Locate the cell with the specified text and output its [x, y] center coordinate. 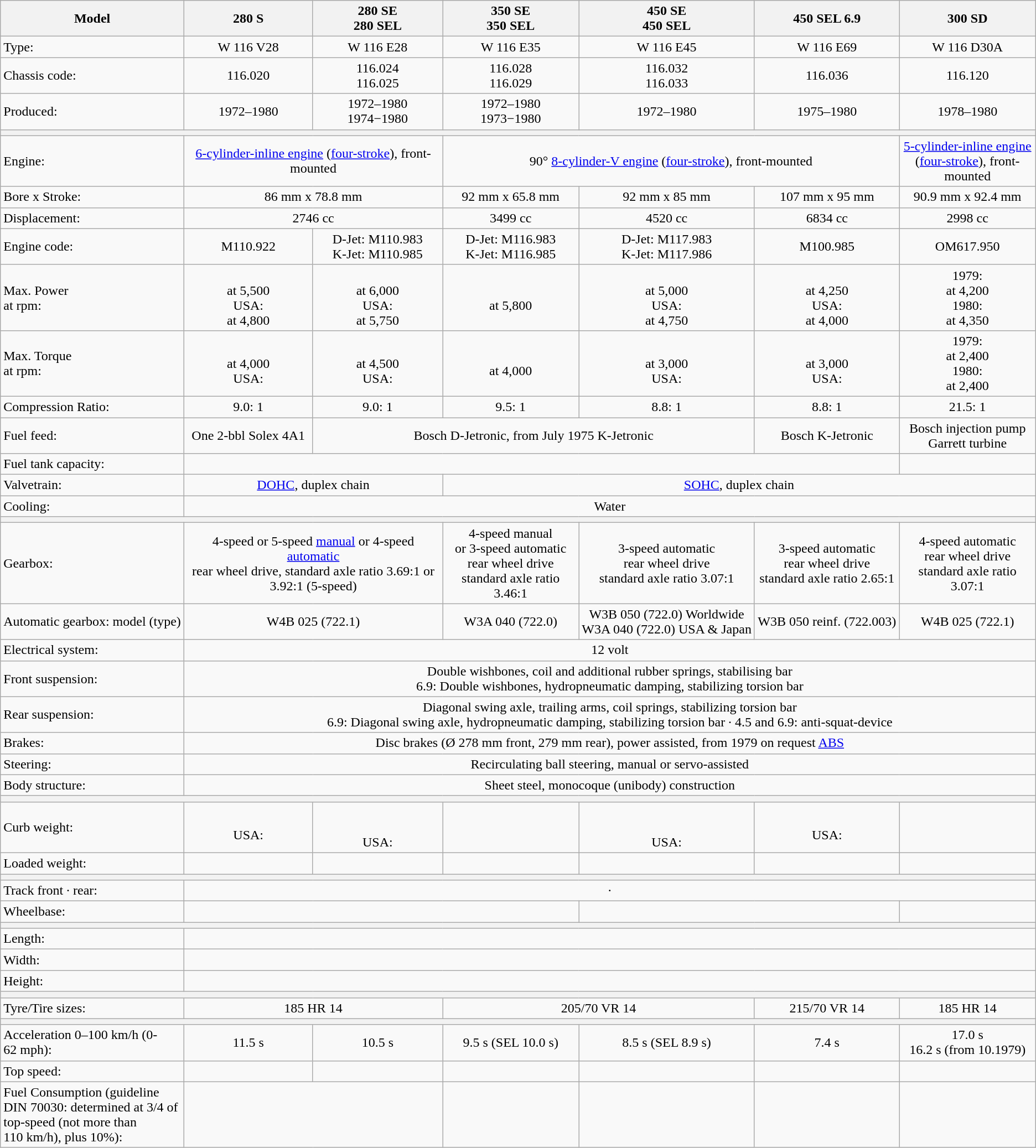
W 116 E45 [667, 47]
8.5 s (SEL 8.9 s) [667, 1042]
Automatic gearbox: model (type) [92, 622]
2998 cc [967, 218]
90.9 mm x 92.4 mm [967, 197]
4-speed automatic rear wheel drive standard axle ratio 3.07:1 [967, 563]
at 4,000 USA: [248, 363]
Displacement: [92, 218]
86 mm x 78.8 mm [313, 197]
300 SD [967, 19]
DOHC, duplex chain [313, 485]
Tyre/Tire sizes: [92, 1008]
Height: [92, 981]
2746 cc [313, 218]
1972–1980 1973−1980 [511, 112]
Length: [92, 939]
10.5 s [377, 1042]
Compression Ratio: [92, 407]
1978–1980 [967, 112]
Acceleration 0–100 km/h (0-62 mph): [92, 1042]
W3A 040 (722.0) [511, 622]
D-Jet: M116.983 K-Jet: M116.985 [511, 247]
W 116 E28 [377, 47]
7.4 s [827, 1042]
5-cylinder-inline engine (four-stroke), front-mounted [967, 161]
Fuel feed: [92, 435]
1975–1980 [827, 112]
3-speed automatic rear wheel drive standard axle ratio 2.65:1 [827, 563]
Engine code: [92, 247]
D-Jet: M110.983 K-Jet: M110.985 [377, 247]
Electrical system: [92, 650]
116.032 116.033 [667, 75]
1972–1980 1974−1980 [377, 112]
Chassis code: [92, 75]
Sheet steel, monocoque (unibody) construction [610, 785]
W3B 050 (722.0) Worldwide W3A 040 (722.0) USA & Japan [667, 622]
205/70 VR 14 [599, 1008]
at 6,000 USA: at 5,750 [377, 298]
9.5 s (SEL 10.0 s) [511, 1042]
Rear suspension: [92, 715]
D-Jet: M117.983 K-Jet: M117.986 [667, 247]
SOHC, duplex chain [739, 485]
116.120 [967, 75]
Width: [92, 960]
Body structure: [92, 785]
Water [610, 506]
4-speed or 5-speed manual or 4-speed automatic rear wheel drive, standard axle ratio 3.69:1 or 3.92:1 (5-speed) [313, 563]
Cooling: [92, 506]
107 mm x 95 mm [827, 197]
21.5: 1 [967, 407]
at 5,500 USA: at 4,800 [248, 298]
12 volt [610, 650]
17.0 s16.2 s (from 10.1979) [967, 1042]
W 116 D30A [967, 47]
1979: at 4,200 1980: at 4,350 [967, 298]
280 S [248, 19]
Track front · rear: [92, 891]
Gearbox: [92, 563]
90° 8-cylinder-V engine (four-stroke), front-mounted [671, 161]
OM617.950 [967, 247]
116.020 [248, 75]
6834 cc [827, 218]
Wheelbase: [92, 912]
Max. Powerat rpm: [92, 298]
3499 cc [511, 218]
Curb weight: [92, 827]
at 4,500 USA: [377, 363]
Type: [92, 47]
215/70 VR 14 [827, 1008]
9.5: 1 [511, 407]
Max. Torqueat rpm: [92, 363]
at 4,000 [511, 363]
Bosch D-Jetronic, from July 1975 K-Jetronic [533, 435]
Model [92, 19]
· [610, 891]
450 SE 450 SEL [667, 19]
450 SEL 6.9 [827, 19]
One 2-bbl Solex 4A1 [248, 435]
Disc brakes (Ø 278 mm front, 279 mm rear), power assisted, from 1979 on request ABS [610, 743]
W3B 050 reinf. (722.003) [827, 622]
Bore x Stroke: [92, 197]
W 116 V28 [248, 47]
350 SE 350 SEL [511, 19]
Fuel tank capacity: [92, 464]
4520 cc [667, 218]
Bosch K-Jetronic [827, 435]
280 SE 280 SEL [377, 19]
116.024 116.025 [377, 75]
Brakes: [92, 743]
3-speed automatic rear wheel drive standard axle ratio 3.07:1 [667, 563]
1979: at 2,400 1980: at 2,400 [967, 363]
W 116 E69 [827, 47]
Double wishbones, coil and additional rubber springs, stabilising bar 6.9: Double wishbones, hydropneumatic damping, stabilizing torsion bar [610, 678]
6-cylinder-inline engine (four-stroke), front-mounted [313, 161]
92 mm x 85 mm [667, 197]
116.028 116.029 [511, 75]
M100.985 [827, 247]
92 mm x 65.8 mm [511, 197]
Steering: [92, 764]
Bosch injection pump Garrett turbine [967, 435]
at 5,800 [511, 298]
Front suspension: [92, 678]
Valvetrain: [92, 485]
Recirculating ball steering, manual or servo-assisted [610, 764]
Top speed: [92, 1071]
at 5,000 USA: at 4,750 [667, 298]
116.036 [827, 75]
11.5 s [248, 1042]
Fuel Consumption (guideline DIN 70030: determined at 3/4 of top-speed (not more than 110 km/h), plus 10%): [92, 1114]
Loaded weight: [92, 863]
4-speed manualor 3-speed automatic rear wheel drive standard axle ratio 3.46:1 [511, 563]
W 116 E35 [511, 47]
at 4,250 USA: at 4,000 [827, 298]
Engine: [92, 161]
Produced: [92, 112]
M110.922 [248, 247]
